Output the (X, Y) coordinate of the center of the cell containing the given text.  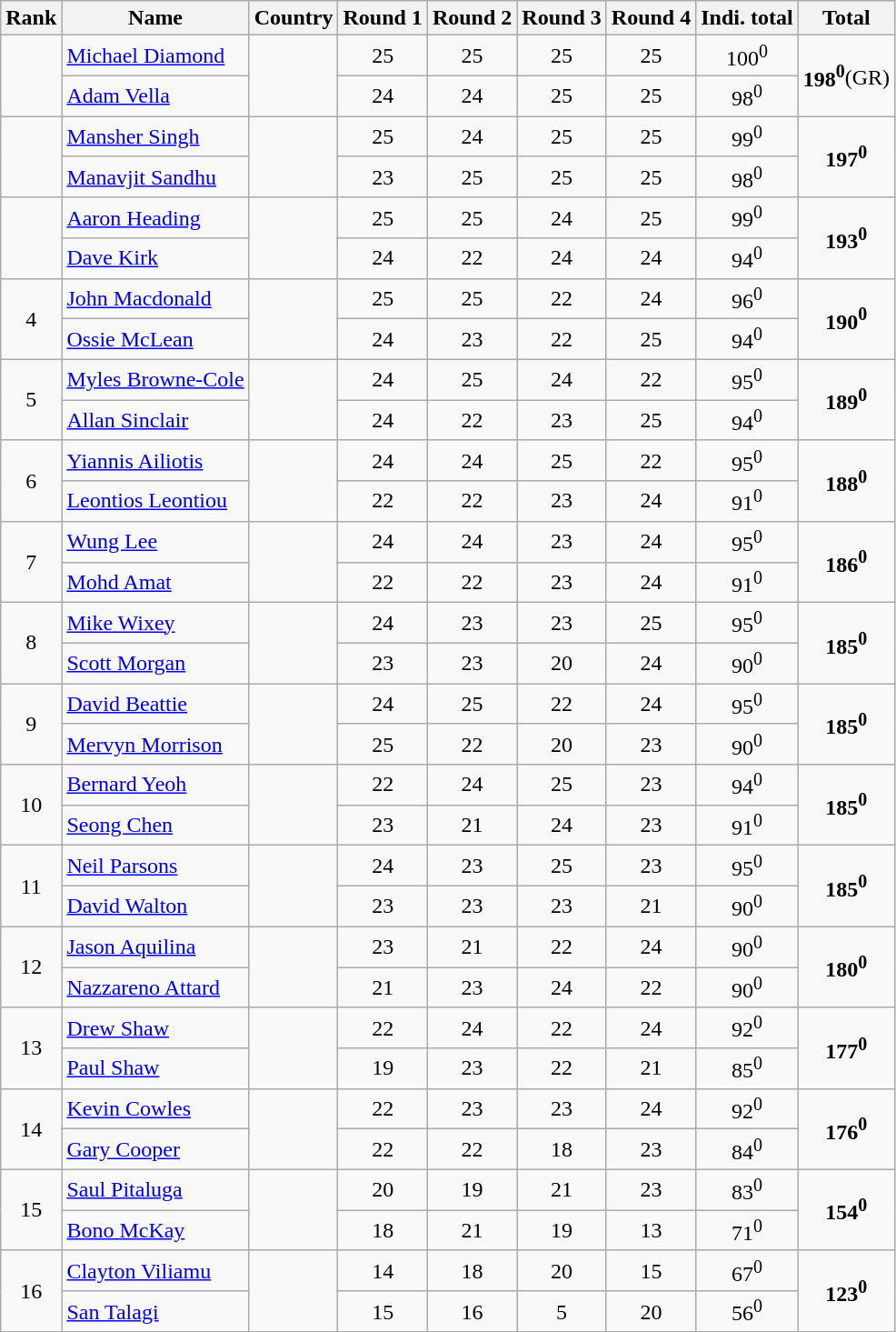
Allan Sinclair (155, 420)
Name (155, 18)
1760 (846, 1129)
Neil Parsons (155, 866)
12 (31, 967)
Manavjit Sandhu (155, 176)
Jason Aquilina (155, 947)
Adam Vella (155, 96)
Mike Wixey (155, 624)
Kevin Cowles (155, 1109)
Round 3 (562, 18)
830 (747, 1189)
Myles Browne-Cole (155, 380)
Mansher Singh (155, 136)
Clayton Viliamu (155, 1271)
Bono McKay (155, 1231)
7 (31, 562)
9 (31, 724)
Rank (31, 18)
1890 (846, 400)
8 (31, 644)
1000 (747, 56)
1230 (846, 1291)
Round 2 (472, 18)
1800 (846, 967)
Paul Shaw (155, 1069)
Round 1 (383, 18)
4 (31, 318)
710 (747, 1231)
Mohd Amat (155, 582)
Wung Lee (155, 542)
Gary Cooper (155, 1149)
Scott Morgan (155, 664)
Round 4 (651, 18)
1770 (846, 1047)
Drew Shaw (155, 1027)
11 (31, 886)
Nazzareno Attard (155, 987)
David Beattie (155, 704)
670 (747, 1271)
850 (747, 1069)
1970 (846, 156)
1930 (846, 238)
Indi. total (747, 18)
840 (747, 1149)
Bernard Yeoh (155, 786)
Dave Kirk (155, 258)
10 (31, 806)
Total (846, 18)
Ossie McLean (155, 340)
Yiannis Ailiotis (155, 460)
David Walton (155, 906)
Michael Diamond (155, 56)
Aaron Heading (155, 218)
Mervyn Morrison (155, 744)
1900 (846, 318)
560 (747, 1311)
San Talagi (155, 1311)
John Macdonald (155, 298)
1980(GR) (846, 76)
6 (31, 480)
1860 (846, 562)
Leontios Leontiou (155, 502)
1880 (846, 480)
960 (747, 298)
Country (294, 18)
Saul Pitaluga (155, 1189)
Seong Chen (155, 826)
1540 (846, 1209)
